Output the (x, y) coordinate of the center of the cell containing the given text.  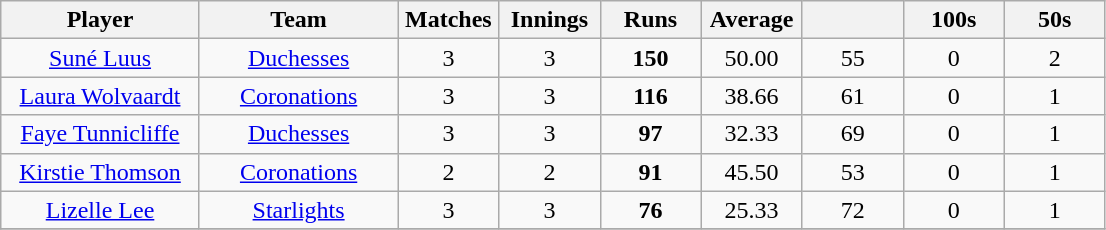
38.66 (752, 96)
100s (954, 20)
25.33 (752, 210)
69 (852, 134)
116 (650, 96)
Starlights (298, 210)
Suné Luus (100, 58)
Innings (550, 20)
97 (650, 134)
150 (650, 58)
Laura Wolvaardt (100, 96)
Faye Tunnicliffe (100, 134)
50s (1054, 20)
72 (852, 210)
61 (852, 96)
55 (852, 58)
53 (852, 172)
Kirstie Thomson (100, 172)
Matches (448, 20)
Runs (650, 20)
50.00 (752, 58)
Lizelle Lee (100, 210)
91 (650, 172)
Team (298, 20)
Player (100, 20)
Average (752, 20)
32.33 (752, 134)
76 (650, 210)
45.50 (752, 172)
